For the text-containing cell, return its midpoint in (x, y) coordinate format. 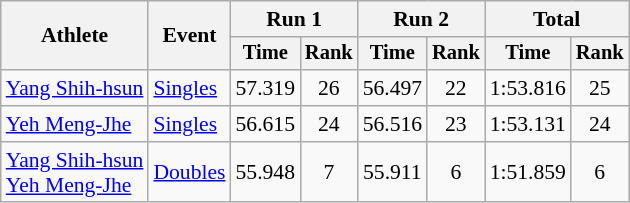
1:53.816 (528, 88)
56.615 (266, 124)
55.911 (392, 172)
1:51.859 (528, 172)
55.948 (266, 172)
7 (329, 172)
Yang Shih-hsunYeh Meng-Jhe (75, 172)
26 (329, 88)
Yeh Meng-Jhe (75, 124)
Yang Shih-hsun (75, 88)
57.319 (266, 88)
Athlete (75, 36)
22 (456, 88)
Run 1 (294, 19)
Total (557, 19)
Doubles (189, 172)
23 (456, 124)
56.497 (392, 88)
56.516 (392, 124)
Event (189, 36)
25 (600, 88)
Run 2 (422, 19)
1:53.131 (528, 124)
